Pinpoint the cell where the given text exists, returning its [x, y] midpoint coordinate. 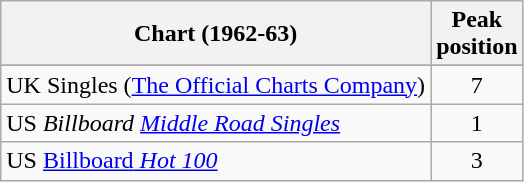
UK Singles (The Official Charts Company) [216, 85]
US Billboard Hot 100 [216, 161]
3 [477, 161]
Chart (1962-63) [216, 34]
Peakposition [477, 34]
7 [477, 85]
US Billboard Middle Road Singles [216, 123]
1 [477, 123]
